Provide the (x, y) coordinate of the cell's center where the given text is located.  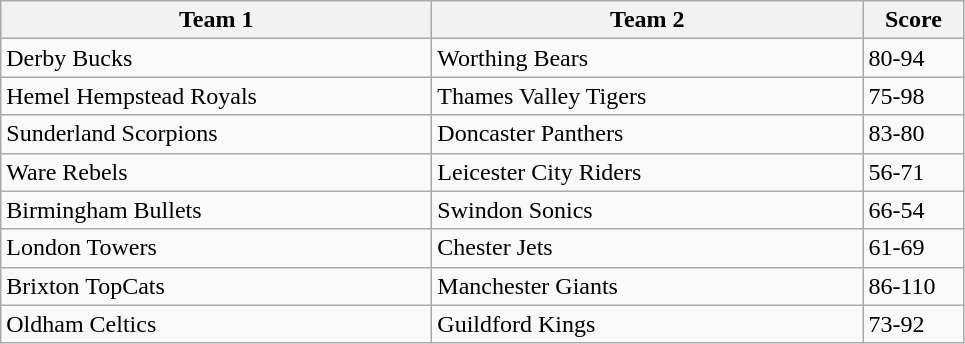
73-92 (914, 324)
London Towers (216, 248)
Oldham Celtics (216, 324)
86-110 (914, 286)
Guildford Kings (648, 324)
Birmingham Bullets (216, 210)
66-54 (914, 210)
Leicester City Riders (648, 172)
Thames Valley Tigers (648, 96)
Team 2 (648, 20)
Team 1 (216, 20)
Score (914, 20)
Swindon Sonics (648, 210)
80-94 (914, 58)
Sunderland Scorpions (216, 134)
Derby Bucks (216, 58)
61-69 (914, 248)
Ware Rebels (216, 172)
56-71 (914, 172)
Manchester Giants (648, 286)
75-98 (914, 96)
Hemel Hempstead Royals (216, 96)
Doncaster Panthers (648, 134)
83-80 (914, 134)
Worthing Bears (648, 58)
Chester Jets (648, 248)
Brixton TopCats (216, 286)
